Find where the given text appears and provide that cell's center as (X, Y) coordinate. 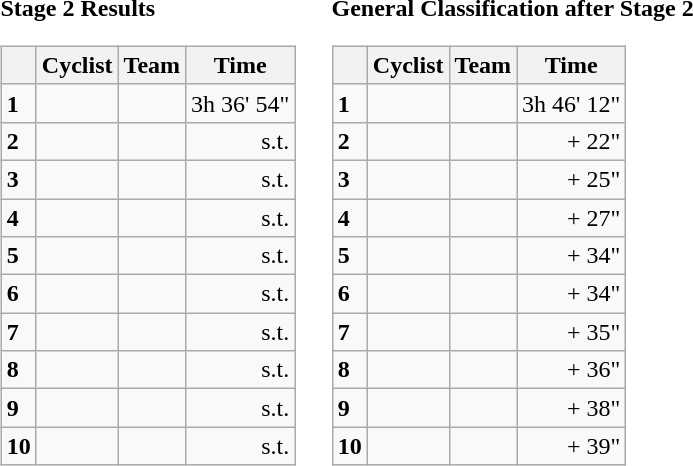
3h 46' 12" (572, 103)
+ 22" (572, 141)
+ 38" (572, 408)
+ 25" (572, 179)
+ 39" (572, 446)
+ 36" (572, 370)
+ 35" (572, 332)
+ 27" (572, 217)
3h 36' 54" (240, 103)
